Return the [X, Y] coordinate for the center point of the cell that contains the specified text.  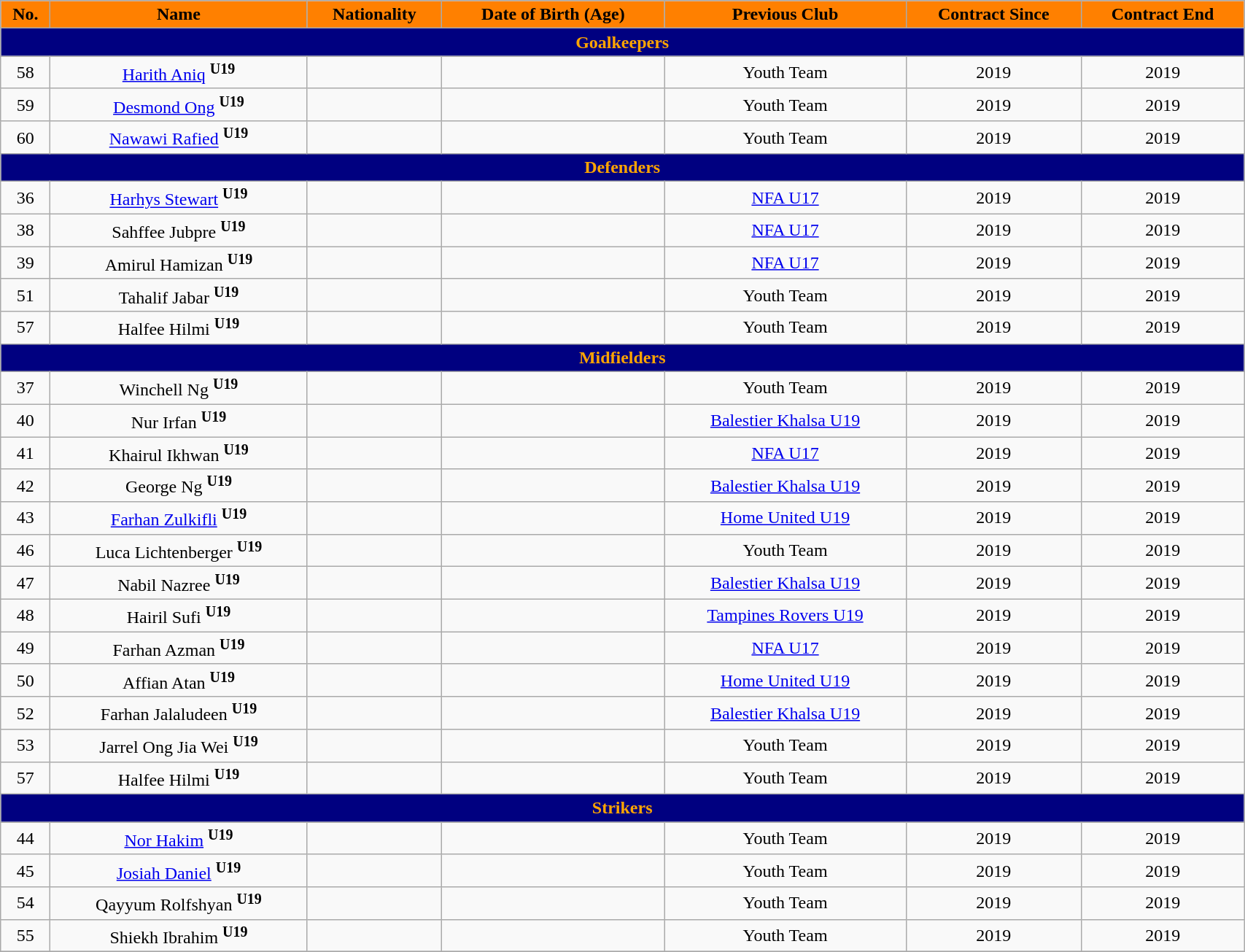
Midfielders [623, 357]
46 [26, 550]
Khairul Ikhwan U19 [179, 454]
49 [26, 648]
Defenders [623, 168]
Amirul Hamizan U19 [179, 263]
Harhys Stewart U19 [179, 198]
Nabil Nazree U19 [179, 584]
52 [26, 713]
Tampines Rovers U19 [785, 616]
Hairil Sufi U19 [179, 616]
36 [26, 198]
54 [26, 903]
41 [26, 454]
Josiah Daniel U19 [179, 871]
Goalkeepers [623, 42]
Previous Club [785, 15]
George Ng U19 [179, 486]
Name [179, 15]
Luca Lichtenberger U19 [179, 550]
Date of Birth (Age) [553, 15]
Farhan Azman U19 [179, 648]
Nawawi Rafied U19 [179, 137]
No. [26, 15]
55 [26, 935]
Qayyum Rolfshyan U19 [179, 903]
40 [26, 420]
Tahalif Jabar U19 [179, 295]
Farhan Zulkifli U19 [179, 518]
51 [26, 295]
53 [26, 746]
50 [26, 680]
59 [26, 105]
37 [26, 388]
Desmond Ong U19 [179, 105]
48 [26, 616]
42 [26, 486]
38 [26, 231]
Jarrel Ong Jia Wei U19 [179, 746]
45 [26, 871]
Nationality [375, 15]
60 [26, 137]
Affian Atan U19 [179, 680]
Shiekh Ibrahim U19 [179, 935]
Harith Aniq U19 [179, 73]
Contract Since [993, 15]
Nor Hakim U19 [179, 839]
39 [26, 263]
Strikers [623, 808]
Contract End [1163, 15]
Nur Irfan U19 [179, 420]
47 [26, 584]
Sahffee Jubpre U19 [179, 231]
Farhan Jalaludeen U19 [179, 713]
58 [26, 73]
Winchell Ng U19 [179, 388]
43 [26, 518]
44 [26, 839]
